For the text-containing cell, return its midpoint in [x, y] coordinate format. 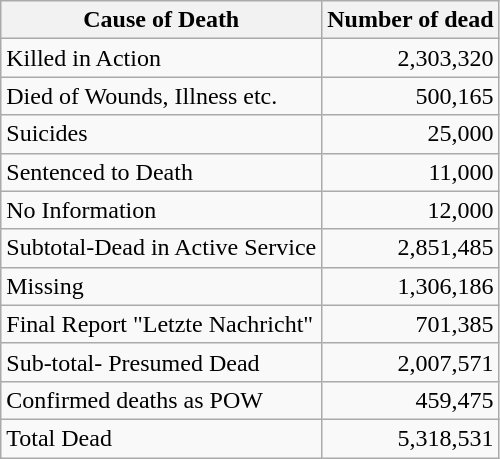
Confirmed deaths as POW [162, 400]
Died of Wounds, Illness etc. [162, 96]
Subtotal-Dead in Active Service [162, 248]
Killed in Action [162, 58]
Suicides [162, 134]
Sub-total- Presumed Dead [162, 362]
Missing [162, 286]
12,000 [410, 210]
2,007,571 [410, 362]
11,000 [410, 172]
2,851,485 [410, 248]
No Information [162, 210]
2,303,320 [410, 58]
459,475 [410, 400]
500,165 [410, 96]
Total Dead [162, 438]
701,385 [410, 324]
Sentenced to Death [162, 172]
Number of dead [410, 20]
5,318,531 [410, 438]
Final Report "Letzte Nachricht" [162, 324]
1,306,186 [410, 286]
Cause of Death [162, 20]
25,000 [410, 134]
